Locate the cell with the specified text and output its [x, y] center coordinate. 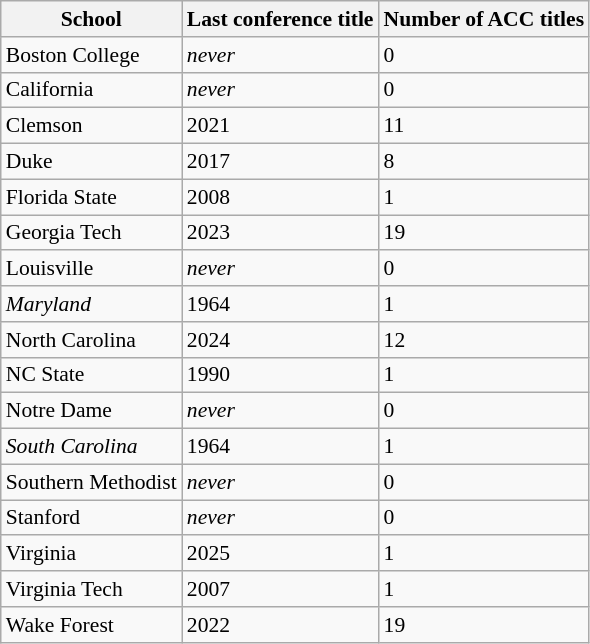
Number of ACC titles [484, 19]
11 [484, 126]
2022 [280, 625]
2008 [280, 197]
School [92, 19]
8 [484, 162]
12 [484, 340]
Boston College [92, 55]
Stanford [92, 518]
Georgia Tech [92, 233]
California [92, 90]
2017 [280, 162]
Clemson [92, 126]
2007 [280, 589]
North Carolina [92, 340]
Southern Methodist [92, 482]
Notre Dame [92, 411]
Wake Forest [92, 625]
Virginia [92, 554]
Last conference title [280, 19]
1990 [280, 375]
Louisville [92, 269]
Virginia Tech [92, 589]
2023 [280, 233]
Maryland [92, 304]
2024 [280, 340]
South Carolina [92, 447]
Duke [92, 162]
2025 [280, 554]
2021 [280, 126]
Florida State [92, 197]
NC State [92, 375]
